Capture the cell that displays the provided text and extract its [x, y] central coordinate. 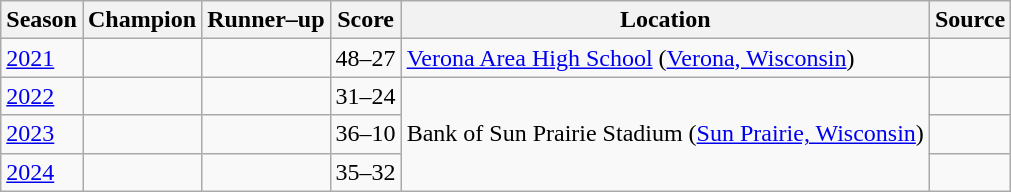
31–24 [366, 96]
35–32 [366, 172]
Verona Area High School (Verona, Wisconsin) [665, 58]
Season [42, 20]
2022 [42, 96]
Champion [142, 20]
Bank of Sun Prairie Stadium (Sun Prairie, Wisconsin) [665, 134]
Score [366, 20]
48–27 [366, 58]
2021 [42, 58]
Runner–up [266, 20]
Location [665, 20]
36–10 [366, 134]
2024 [42, 172]
2023 [42, 134]
Source [970, 20]
